Provide the (X, Y) coordinate of the cell's center where the given text is located.  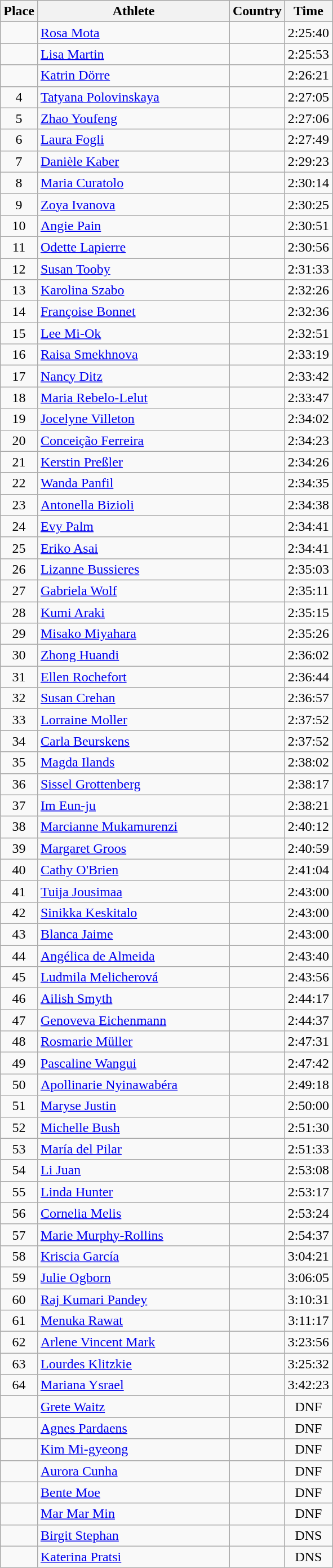
Maria Curatolo (133, 183)
2:33:47 (308, 398)
20 (19, 441)
Kriscia García (133, 1256)
52 (19, 1127)
2:25:40 (308, 33)
2:47:42 (308, 1063)
2:44:37 (308, 1020)
6 (19, 140)
2:33:19 (308, 355)
2:53:08 (308, 1170)
2:34:38 (308, 505)
5 (19, 118)
Julie Ogborn (133, 1278)
Cornelia Melis (133, 1213)
2:36:02 (308, 655)
Rosmarie Müller (133, 1042)
2:35:03 (308, 569)
2:34:02 (308, 419)
Antonella Bizioli (133, 505)
2:30:51 (308, 226)
2:32:51 (308, 333)
3:23:56 (308, 1342)
Arlene Vincent Mark (133, 1342)
2:43:56 (308, 977)
44 (19, 956)
31 (19, 677)
2:35:15 (308, 612)
53 (19, 1149)
Katerina Pratsi (133, 1557)
Zhong Huandi (133, 655)
Tatyana Polovinskaya (133, 97)
4 (19, 97)
11 (19, 247)
2:51:30 (308, 1127)
39 (19, 848)
Ellen Rochefort (133, 677)
16 (19, 355)
2:35:26 (308, 634)
Genoveva Eichenmann (133, 1020)
Angélica de Almeida (133, 956)
2:36:44 (308, 677)
10 (19, 226)
32 (19, 698)
46 (19, 999)
2:44:17 (308, 999)
2:51:33 (308, 1149)
25 (19, 548)
Ludmila Melicherová (133, 977)
Katrin Dörre (133, 76)
Li Juan (133, 1170)
3:04:21 (308, 1256)
18 (19, 398)
41 (19, 891)
María del Pilar (133, 1149)
2:35:11 (308, 591)
21 (19, 462)
Susan Crehan (133, 698)
29 (19, 634)
51 (19, 1106)
Pascaline Wangui (133, 1063)
2:36:57 (308, 698)
Aurora Cunha (133, 1471)
38 (19, 827)
2:53:24 (308, 1213)
49 (19, 1063)
45 (19, 977)
Nancy Ditz (133, 376)
50 (19, 1085)
27 (19, 591)
Im Eun-ju (133, 805)
37 (19, 805)
Zhao Youfeng (133, 118)
2:29:23 (308, 161)
2:32:36 (308, 312)
Kim Mi-gyeong (133, 1450)
8 (19, 183)
2:54:37 (308, 1235)
Lee Mi-Ok (133, 333)
30 (19, 655)
Menuka Rawat (133, 1321)
2:34:26 (308, 462)
Apollinarie Nyinawabéra (133, 1085)
Place (19, 11)
17 (19, 376)
Margaret Groos (133, 848)
Grete Waitz (133, 1407)
9 (19, 204)
2:30:14 (308, 183)
3:10:31 (308, 1299)
42 (19, 913)
2:53:17 (308, 1192)
2:38:21 (308, 805)
60 (19, 1299)
2:27:05 (308, 97)
Tuija Jousimaa (133, 891)
Magda Ilands (133, 763)
Rosa Mota (133, 33)
Maryse Justin (133, 1106)
2:40:12 (308, 827)
3:06:05 (308, 1278)
Karolina Szabo (133, 290)
Ailish Smyth (133, 999)
Angie Pain (133, 226)
55 (19, 1192)
2:50:00 (308, 1106)
3:11:17 (308, 1321)
Gabriela Wolf (133, 591)
Country (257, 11)
Mar Mar Min (133, 1514)
2:34:35 (308, 483)
Raisa Smekhnova (133, 355)
22 (19, 483)
35 (19, 763)
24 (19, 526)
14 (19, 312)
Carla Beurskens (133, 741)
Lourdes Klitzkie (133, 1364)
2:27:06 (308, 118)
61 (19, 1321)
Françoise Bonnet (133, 312)
Maria Rebelo-Lelut (133, 398)
2:31:33 (308, 269)
19 (19, 419)
2:40:59 (308, 848)
2:47:31 (308, 1042)
12 (19, 269)
43 (19, 934)
Mariana Ysrael (133, 1385)
34 (19, 741)
Jocelyne Villeton (133, 419)
56 (19, 1213)
3:42:23 (308, 1385)
Sissel Grottenberg (133, 784)
Lorraine Moller (133, 720)
Cathy O'Brien (133, 870)
Susan Tooby (133, 269)
2:43:40 (308, 956)
Athlete (133, 11)
36 (19, 784)
Kerstin Preßler (133, 462)
7 (19, 161)
26 (19, 569)
Lizanne Bussieres (133, 569)
28 (19, 612)
Zoya Ivanova (133, 204)
Raj Kumari Pandey (133, 1299)
2:25:53 (308, 54)
Laura Fogli (133, 140)
Marcianne Mukamurenzi (133, 827)
58 (19, 1256)
Eriko Asai (133, 548)
Sinikka Keskitalo (133, 913)
Marie Murphy-Rollins (133, 1235)
23 (19, 505)
2:38:17 (308, 784)
13 (19, 290)
63 (19, 1364)
2:30:25 (308, 204)
15 (19, 333)
Conceição Ferreira (133, 441)
Bente Moe (133, 1492)
48 (19, 1042)
59 (19, 1278)
2:34:23 (308, 441)
2:32:26 (308, 290)
57 (19, 1235)
3:25:32 (308, 1364)
Wanda Panfil (133, 483)
Agnes Pardaens (133, 1428)
33 (19, 720)
Danièle Kaber (133, 161)
2:26:21 (308, 76)
54 (19, 1170)
Birgit Stephan (133, 1535)
Evy Palm (133, 526)
2:38:02 (308, 763)
2:33:42 (308, 376)
Misako Miyahara (133, 634)
Michelle Bush (133, 1127)
Blanca Jaime (133, 934)
Odette Lapierre (133, 247)
Lisa Martin (133, 54)
2:27:49 (308, 140)
64 (19, 1385)
40 (19, 870)
Time (308, 11)
Kumi Araki (133, 612)
Linda Hunter (133, 1192)
47 (19, 1020)
2:41:04 (308, 870)
62 (19, 1342)
2:30:56 (308, 247)
2:49:18 (308, 1085)
